From the cell containing the given text, extract its center point as (x, y) coordinate. 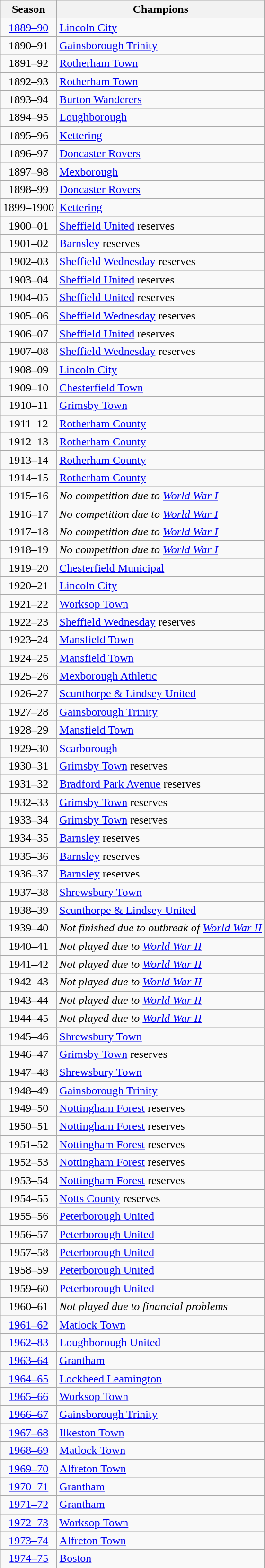
1952–53 (28, 1162)
1908–09 (28, 370)
Mexborough (161, 171)
1954–55 (28, 1198)
1968–69 (28, 1451)
1913–14 (28, 460)
1958–59 (28, 1270)
Chesterfield Town (161, 388)
1890–91 (28, 45)
1934–35 (28, 838)
1894–95 (28, 117)
1962–83 (28, 1342)
1943–44 (28, 1000)
1905–06 (28, 316)
1932–33 (28, 802)
1955–56 (28, 1216)
1945–46 (28, 1036)
1966–67 (28, 1415)
1967–68 (28, 1433)
1959–60 (28, 1288)
1916–17 (28, 514)
Loughborough United (161, 1342)
Not played due to financial problems (161, 1306)
1904–05 (28, 298)
1942–43 (28, 982)
1892–93 (28, 81)
1912–13 (28, 442)
1929–30 (28, 748)
1914–15 (28, 478)
1972–73 (28, 1523)
Boston (161, 1559)
1947–48 (28, 1072)
1907–08 (28, 352)
1891–92 (28, 63)
1961–62 (28, 1324)
1938–39 (28, 910)
1940–41 (28, 946)
1920–21 (28, 586)
1901–02 (28, 244)
1927–28 (28, 712)
Loughborough (161, 117)
1910–11 (28, 406)
1953–54 (28, 1180)
1960–61 (28, 1306)
1941–42 (28, 964)
1903–04 (28, 280)
1969–70 (28, 1469)
1949–50 (28, 1108)
1897–98 (28, 171)
1889–90 (28, 27)
Scarborough (161, 748)
1951–52 (28, 1144)
1946–47 (28, 1054)
Chesterfield Municipal (161, 568)
1893–94 (28, 99)
1906–07 (28, 334)
1936–37 (28, 874)
Mexborough Athletic (161, 676)
1896–97 (28, 153)
1909–10 (28, 388)
Not finished due to outbreak of World War II (161, 928)
1902–03 (28, 262)
Champions (161, 9)
1921–22 (28, 604)
1974–75 (28, 1559)
1895–96 (28, 135)
1939–40 (28, 928)
1915–16 (28, 496)
Lockheed Leamington (161, 1379)
1926–27 (28, 694)
1923–24 (28, 640)
1922–23 (28, 622)
1911–12 (28, 424)
1933–34 (28, 820)
1931–32 (28, 784)
Bradford Park Avenue reserves (161, 784)
1918–19 (28, 550)
1965–66 (28, 1397)
Ilkeston Town (161, 1433)
1964–65 (28, 1379)
1898–99 (28, 189)
1900–01 (28, 226)
1925–26 (28, 676)
Season (28, 9)
1944–45 (28, 1018)
1950–51 (28, 1126)
1928–29 (28, 730)
1971–72 (28, 1505)
1970–71 (28, 1487)
1957–58 (28, 1252)
1948–49 (28, 1090)
1899–1900 (28, 207)
1919–20 (28, 568)
Burton Wanderers (161, 99)
1935–36 (28, 856)
Notts County reserves (161, 1198)
1930–31 (28, 766)
Grimsby Town (161, 406)
1973–74 (28, 1541)
1956–57 (28, 1234)
1963–64 (28, 1360)
1924–25 (28, 658)
1937–38 (28, 892)
1917–18 (28, 532)
